Return (x, y) of the center of cell containing provided text 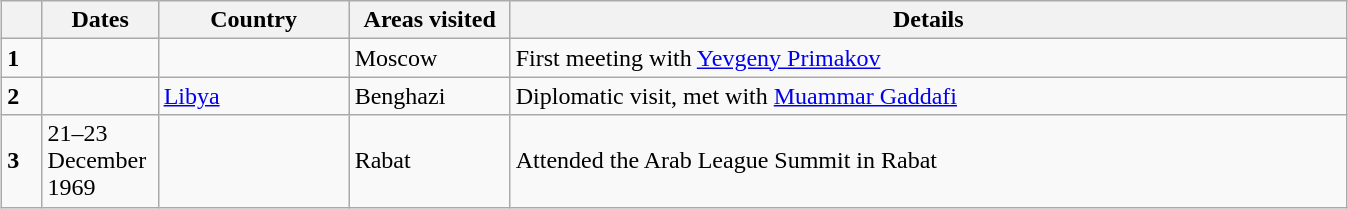
21–23 December 1969 (100, 161)
Attended the Arab League Summit in Rabat (928, 161)
Moscow (430, 58)
Country (254, 20)
Diplomatic visit, met with Muammar Gaddafi (928, 96)
First meeting with Yevgeny Primakov (928, 58)
Dates (100, 20)
1 (22, 58)
Libya (254, 96)
Details (928, 20)
Areas visited (430, 20)
Rabat (430, 161)
2 (22, 96)
Benghazi (430, 96)
3 (22, 161)
